Search for the cell housing the specified text and yield its (x, y) center coordinate. 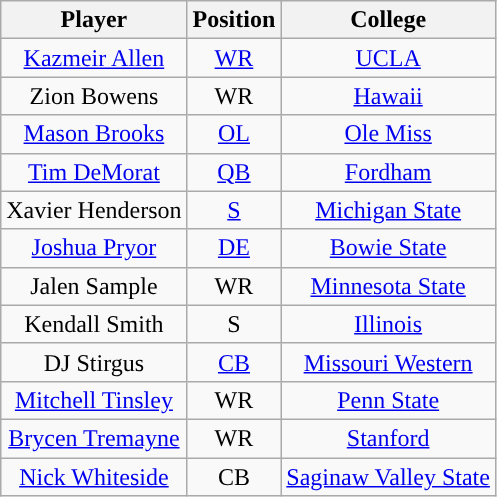
Michigan State (388, 210)
Joshua Pryor (94, 248)
Saginaw Valley State (388, 477)
UCLA (388, 58)
Mason Brooks (94, 134)
DJ Stirgus (94, 362)
Kendall Smith (94, 324)
Stanford (388, 438)
Position (234, 20)
OL (234, 134)
Zion Bowens (94, 96)
DE (234, 248)
Bowie State (388, 248)
College (388, 20)
Ole Miss (388, 134)
Player (94, 20)
Mitchell Tinsley (94, 400)
Missouri Western (388, 362)
Fordham (388, 172)
Tim DeMorat (94, 172)
Kazmeir Allen (94, 58)
Hawaii (388, 96)
Nick Whiteside (94, 477)
Jalen Sample (94, 286)
Brycen Tremayne (94, 438)
QB (234, 172)
Illinois (388, 324)
Penn State (388, 400)
Xavier Henderson (94, 210)
Minnesota State (388, 286)
